Provide the [X, Y] coordinate of the cell's center where the given text is located.  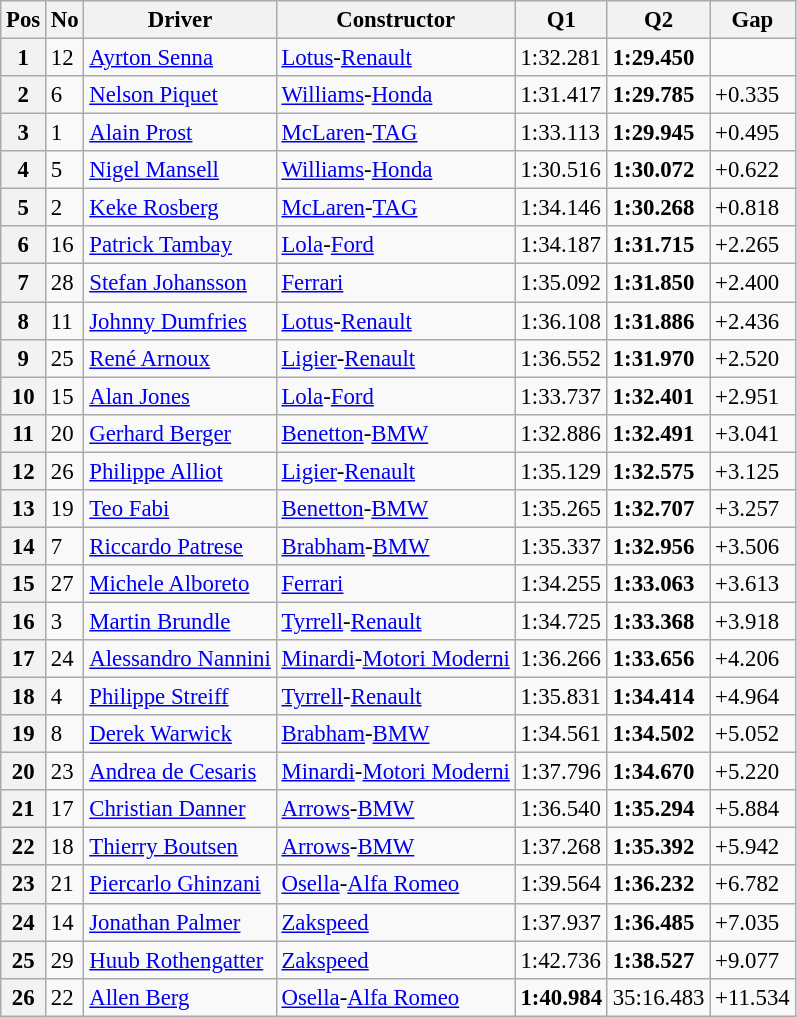
+5.942 [752, 847]
No [65, 20]
+5.052 [752, 734]
1:34.725 [561, 621]
+0.495 [752, 133]
1:37.937 [561, 922]
Johnny Dumfries [180, 321]
1:32.707 [658, 509]
1:31.850 [658, 283]
Martin Brundle [180, 621]
1:33.368 [658, 621]
+5.884 [752, 809]
Q2 [658, 20]
+0.818 [752, 208]
10 [24, 396]
Ayrton Senna [180, 58]
+6.782 [752, 885]
1:34.670 [658, 772]
1:32.401 [658, 396]
1:31.886 [658, 321]
1:36.552 [561, 358]
1:30.268 [658, 208]
1:31.417 [561, 95]
Huub Rothengatter [180, 960]
1:36.108 [561, 321]
Constructor [396, 20]
+3.506 [752, 546]
+3.613 [752, 584]
13 [24, 509]
1:35.337 [561, 546]
1:29.945 [658, 133]
Teo Fabi [180, 509]
René Arnoux [180, 358]
Philippe Alliot [180, 471]
+2.265 [752, 245]
Thierry Boutsen [180, 847]
1:29.450 [658, 58]
Gerhard Berger [180, 433]
1:40.984 [561, 997]
1:34.187 [561, 245]
9 [24, 358]
1:30.516 [561, 170]
27 [65, 584]
Michele Alboreto [180, 584]
+3.125 [752, 471]
1:32.956 [658, 546]
1:30.072 [658, 170]
Driver [180, 20]
35:16.483 [658, 997]
+0.622 [752, 170]
Christian Danner [180, 809]
+5.220 [752, 772]
+4.964 [752, 697]
Q1 [561, 20]
+2.400 [752, 283]
Keke Rosberg [180, 208]
+2.520 [752, 358]
Allen Berg [180, 997]
1:29.785 [658, 95]
Jonathan Palmer [180, 922]
1:37.796 [561, 772]
+0.335 [752, 95]
+7.035 [752, 922]
Derek Warwick [180, 734]
1:31.970 [658, 358]
+4.206 [752, 659]
Riccardo Patrese [180, 546]
+11.534 [752, 997]
1:34.146 [561, 208]
1:35.129 [561, 471]
Nelson Piquet [180, 95]
1:33.737 [561, 396]
Alan Jones [180, 396]
+2.951 [752, 396]
+3.041 [752, 433]
Stefan Johansson [180, 283]
Pos [24, 20]
Piercarlo Ghinzani [180, 885]
Alessandro Nannini [180, 659]
28 [65, 283]
29 [65, 960]
1:35.294 [658, 809]
Andrea de Cesaris [180, 772]
1:36.485 [658, 922]
1:32.575 [658, 471]
1:33.063 [658, 584]
Philippe Streiff [180, 697]
1:34.561 [561, 734]
1:31.715 [658, 245]
+2.436 [752, 321]
Gap [752, 20]
Nigel Mansell [180, 170]
1:36.540 [561, 809]
1:34.255 [561, 584]
1:32.491 [658, 433]
1:35.092 [561, 283]
+3.257 [752, 509]
1:35.831 [561, 697]
1:39.564 [561, 885]
+9.077 [752, 960]
1:36.266 [561, 659]
1:33.113 [561, 133]
Patrick Tambay [180, 245]
1:35.265 [561, 509]
1:35.392 [658, 847]
Alain Prost [180, 133]
+3.918 [752, 621]
1:37.268 [561, 847]
1:33.656 [658, 659]
1:38.527 [658, 960]
1:36.232 [658, 885]
1:42.736 [561, 960]
1:34.414 [658, 697]
1:32.281 [561, 58]
1:34.502 [658, 734]
1:32.886 [561, 433]
